Extract the [X, Y] coordinate from the center of the cell holding the provided text.  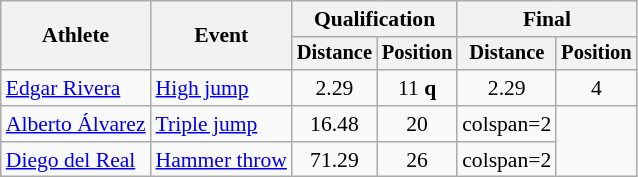
colspan=2 [506, 124]
Alberto Álvarez [76, 124]
Triple jump [222, 124]
16.48 [334, 124]
20 [417, 124]
Edgar Rivera [76, 88]
4 [596, 88]
Final [546, 19]
Event [222, 36]
High jump [222, 88]
Qualification [374, 19]
11 q [417, 88]
Athlete [76, 36]
